Return (x, y) of the center of cell containing provided text 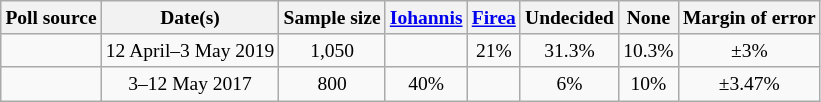
Firea (494, 18)
3–12 May 2017 (190, 84)
Margin of error (749, 18)
12 April–3 May 2019 (190, 50)
None (649, 18)
31.3% (569, 50)
1,050 (332, 50)
Poll source (51, 18)
Date(s) (190, 18)
6% (569, 84)
10.3% (649, 50)
21% (494, 50)
Undecided (569, 18)
Iohannis (426, 18)
800 (332, 84)
10% (649, 84)
±3% (749, 50)
40% (426, 84)
Sample size (332, 18)
±3.47% (749, 84)
